Identify which cell holds the provided text, then report its [x, y] central coordinate. 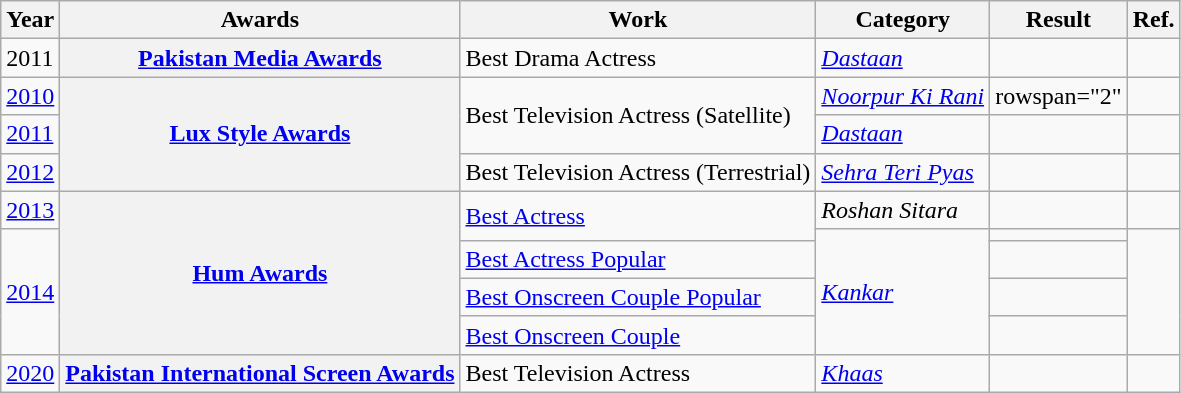
Category [903, 20]
Awards [260, 20]
2013 [30, 210]
Kankar [903, 292]
Ref. [1154, 20]
Result [1059, 20]
Sehra Teri Pyas [903, 172]
Hum Awards [260, 272]
Best Television Actress (Satellite) [638, 115]
Noorpur Ki Rani [903, 96]
Best Actress Popular [638, 259]
Pakistan International Screen Awards [260, 373]
Best Television Actress [638, 373]
Khaas [903, 373]
Pakistan Media Awards [260, 58]
Best Actress [638, 216]
Roshan Sitara [903, 210]
2020 [30, 373]
2014 [30, 292]
Lux Style Awards [260, 134]
2012 [30, 172]
Best Onscreen Couple Popular [638, 297]
rowspan="2" [1059, 96]
Best Onscreen Couple [638, 335]
Best Drama Actress [638, 58]
2010 [30, 96]
Year [30, 20]
Work [638, 20]
Best Television Actress (Terrestrial) [638, 172]
